Extract the (x, y) coordinate from the center of the cell holding the provided text.  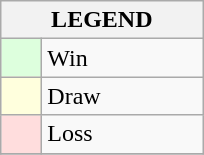
Draw (122, 96)
Win (122, 58)
Loss (122, 134)
LEGEND (102, 20)
